Return the [X, Y] coordinate for the center point of the cell that contains the specified text.  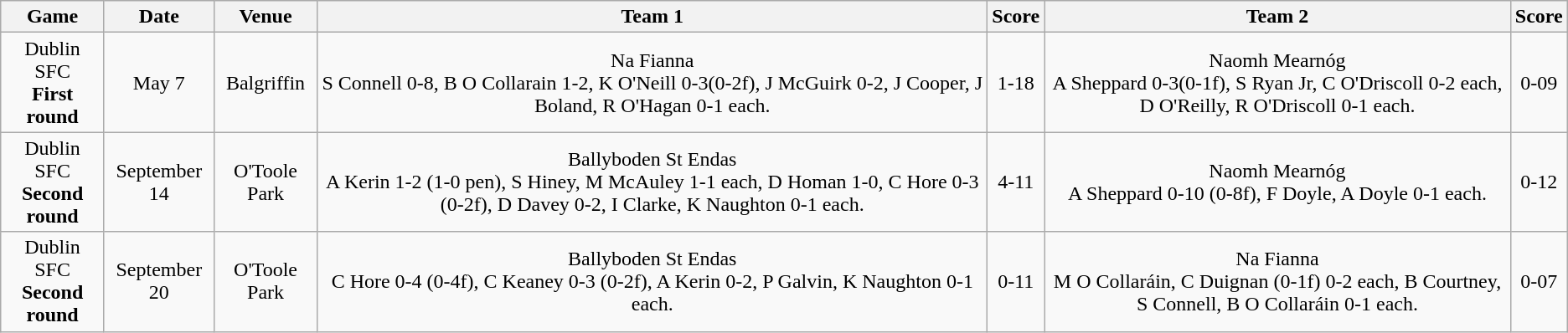
September 14 [159, 182]
Na FiannaS Connell 0-8, B O Collarain 1-2, K O'Neill 0-3(0-2f), J McGuirk 0-2, J Cooper, J Boland, R O'Hagan 0-1 each. [652, 82]
Venue [265, 17]
4-11 [1016, 182]
Team 2 [1278, 17]
1-18 [1016, 82]
Game [53, 17]
September 20 [159, 281]
Naomh MearnógA Sheppard 0-10 (0-8f), F Doyle, A Doyle 0-1 each. [1278, 182]
Ballyboden St EndasA Kerin 1-2 (1-0 pen), S Hiney, M McAuley 1-1 each, D Homan 1-0, C Hore 0-3 (0-2f), D Davey 0-2, I Clarke, K Naughton 0-1 each. [652, 182]
Na FiannaM O Collaráin, C Duignan (0-1f) 0-2 each, B Courtney, S Connell, B O Collaráin 0-1 each. [1278, 281]
0-07 [1539, 281]
0-09 [1539, 82]
Balgriffin [265, 82]
May 7 [159, 82]
Naomh MearnógA Sheppard 0-3(0-1f), S Ryan Jr, C O'Driscoll 0-2 each, D O'Reilly, R O'Driscoll 0-1 each. [1278, 82]
Ballyboden St EndasC Hore 0-4 (0-4f), C Keaney 0-3 (0-2f), A Kerin 0-2, P Galvin, K Naughton 0-1 each. [652, 281]
Team 1 [652, 17]
0-11 [1016, 281]
Date [159, 17]
0-12 [1539, 182]
Dublin SFCFirst round [53, 82]
